Return (x, y) of the center of cell containing provided text 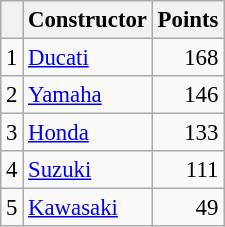
3 (12, 133)
49 (188, 208)
146 (188, 95)
4 (12, 170)
133 (188, 133)
1 (12, 58)
Ducati (88, 58)
Suzuki (88, 170)
Points (188, 20)
2 (12, 95)
Honda (88, 133)
Kawasaki (88, 208)
5 (12, 208)
Constructor (88, 20)
Yamaha (88, 95)
111 (188, 170)
168 (188, 58)
